Search for the cell housing the specified text and yield its (x, y) center coordinate. 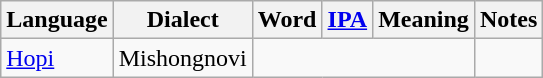
Notes (508, 20)
Dialect (182, 20)
Mishongnovi (182, 58)
Word (287, 20)
Hopi (57, 58)
Language (57, 20)
Meaning (424, 20)
IPA (348, 20)
